From the cell containing the given text, extract its center point as [X, Y] coordinate. 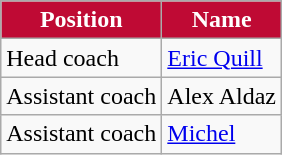
Name [222, 20]
Head coach [82, 58]
Eric Quill [222, 58]
Position [82, 20]
Alex Aldaz [222, 96]
Michel [222, 134]
